Capture the cell that displays the provided text and extract its [X, Y] central coordinate. 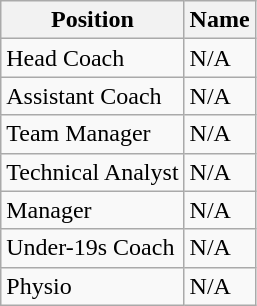
Manager [92, 210]
Position [92, 20]
Name [220, 20]
Team Manager [92, 134]
Head Coach [92, 58]
Assistant Coach [92, 96]
Physio [92, 286]
Technical Analyst [92, 172]
Under-19s Coach [92, 248]
